Capture the cell that displays the provided text and extract its (x, y) central coordinate. 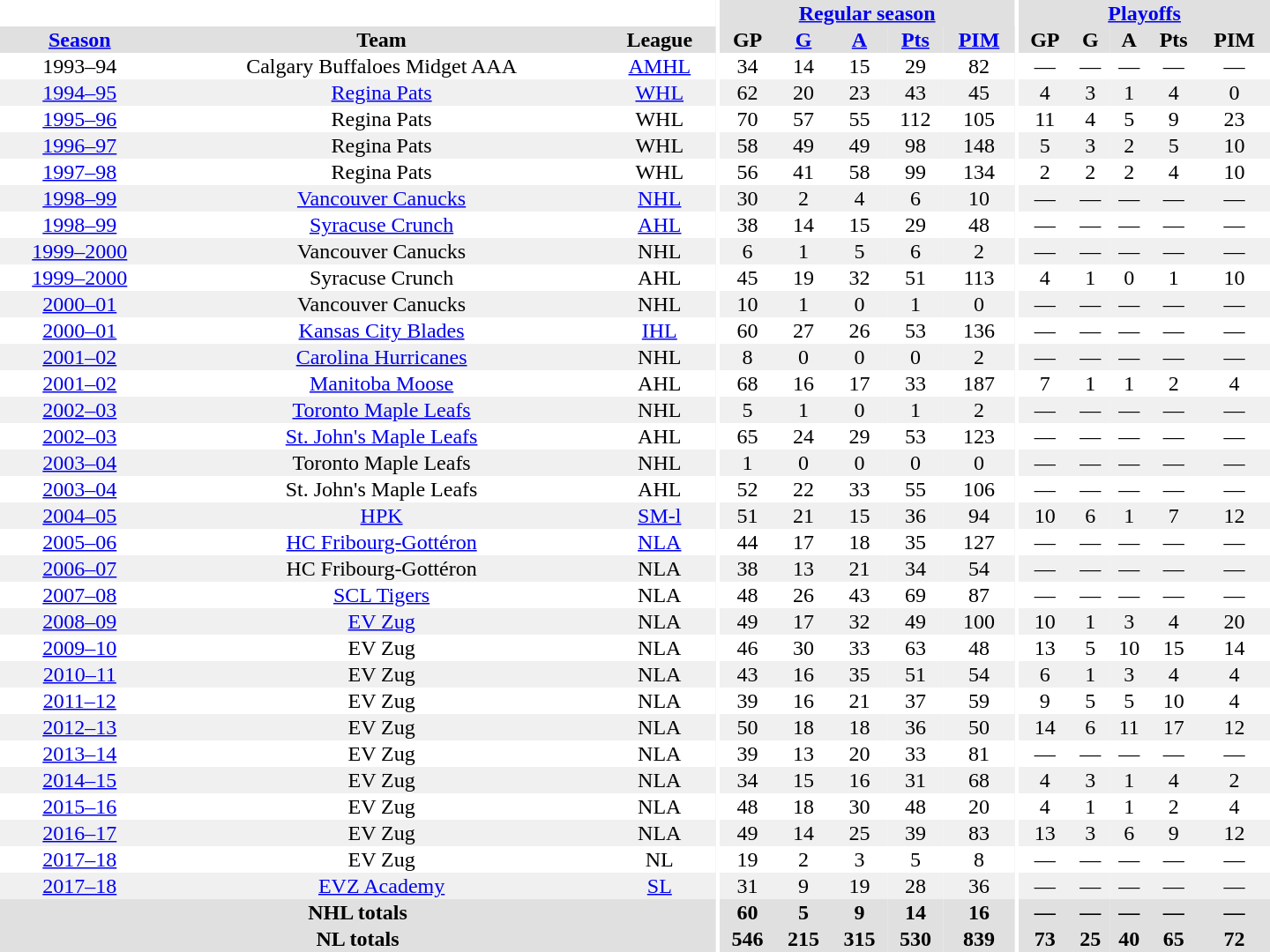
69 (915, 595)
IHL (660, 331)
62 (748, 93)
24 (803, 436)
100 (979, 621)
Carolina Hurricanes (382, 357)
113 (979, 278)
136 (979, 331)
99 (915, 172)
Team (382, 40)
57 (803, 119)
HPK (382, 516)
70 (748, 119)
Calgary Buffaloes Midget AAA (382, 66)
2011–12 (79, 701)
2014–15 (79, 780)
2012–13 (79, 727)
2013–14 (79, 754)
2007–08 (79, 595)
2010–11 (79, 674)
530 (915, 939)
2016–17 (79, 833)
37 (915, 701)
215 (803, 939)
AMHL (660, 66)
League (660, 40)
63 (915, 648)
82 (979, 66)
315 (859, 939)
41 (803, 172)
73 (1044, 939)
SCL Tigers (382, 595)
NL totals (358, 939)
123 (979, 436)
2008–09 (79, 621)
EVZ Academy (382, 886)
2005–06 (79, 542)
56 (748, 172)
40 (1129, 939)
Manitoba Moose (382, 383)
2009–10 (79, 648)
1996–97 (79, 145)
SL (660, 886)
1994–95 (79, 93)
52 (748, 489)
127 (979, 542)
1997–98 (79, 172)
546 (748, 939)
81 (979, 754)
27 (803, 331)
94 (979, 516)
1993–94 (79, 66)
Regular season (868, 13)
1995–96 (79, 119)
148 (979, 145)
134 (979, 172)
112 (915, 119)
46 (748, 648)
59 (979, 701)
22 (803, 489)
2006–07 (79, 569)
Kansas City Blades (382, 331)
Playoffs (1145, 13)
28 (915, 886)
72 (1235, 939)
NL (660, 859)
839 (979, 939)
44 (748, 542)
2004–05 (79, 516)
83 (979, 833)
NHL totals (358, 912)
Season (79, 40)
2015–16 (79, 807)
SM-l (660, 516)
105 (979, 119)
87 (979, 595)
98 (915, 145)
187 (979, 383)
106 (979, 489)
